For the text-containing cell, return its midpoint in (x, y) coordinate format. 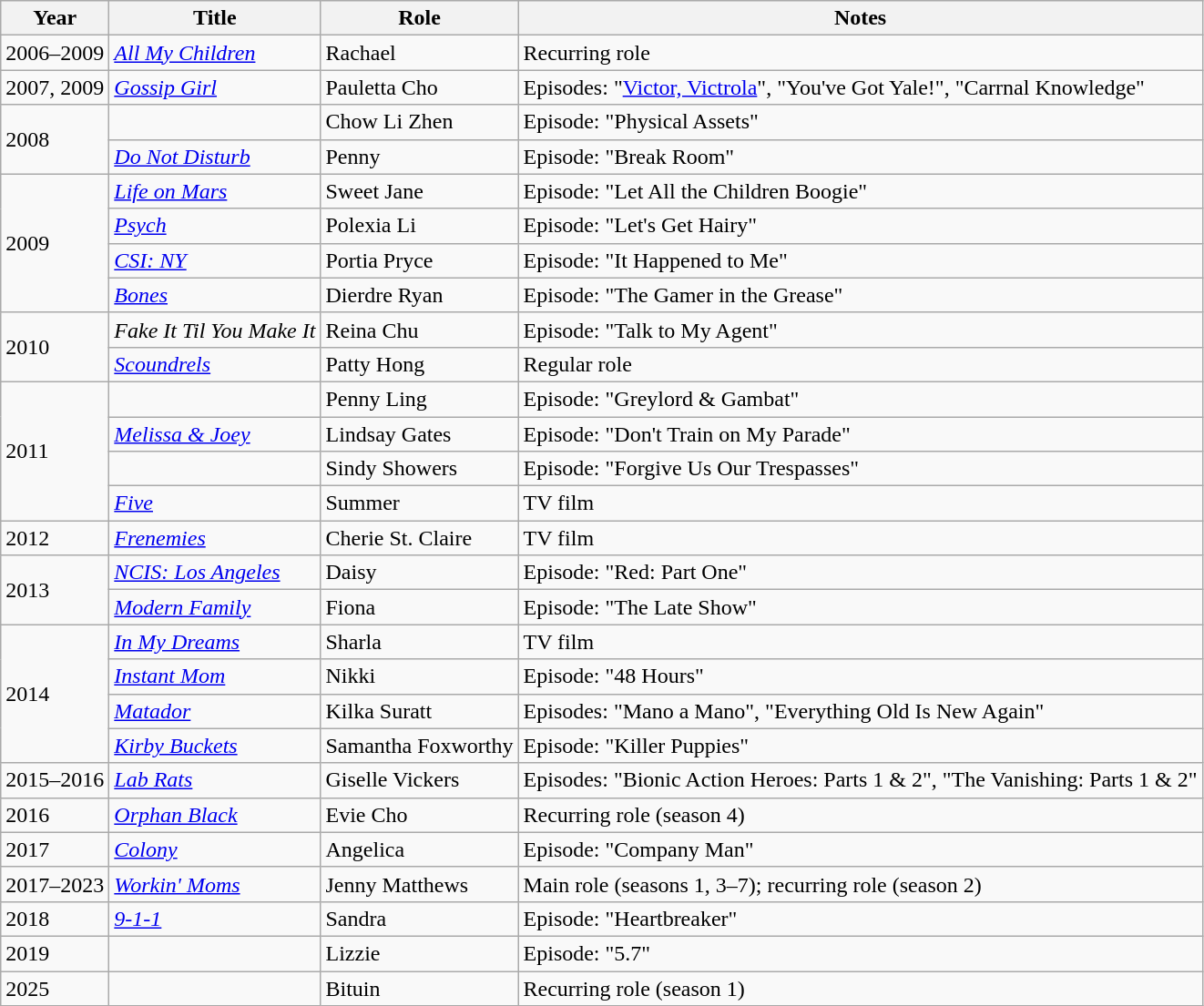
Episodes: "Mano a Mano", "Everything Old Is New Again" (860, 711)
Frenemies (215, 538)
Episode: "Forgive Us Our Trespasses" (860, 469)
2007, 2009 (55, 87)
Penny Ling (419, 399)
Life on Mars (215, 191)
Psych (215, 226)
Role (419, 18)
Recurring role (season 1) (860, 988)
Episode: "Break Room" (860, 157)
Giselle Vickers (419, 780)
Title (215, 18)
Sweet Jane (419, 191)
Sindy Showers (419, 469)
2011 (55, 451)
CSI: NY (215, 260)
NCIS: Los Angeles (215, 573)
2014 (55, 694)
Episodes: "Bionic Action Heroes: Parts 1 & 2", "The Vanishing: Parts 1 & 2" (860, 780)
Sandra (419, 919)
Chow Li Zhen (419, 122)
Episode: "Company Man" (860, 849)
Five (215, 503)
2016 (55, 815)
Evie Cho (419, 815)
Modern Family (215, 607)
Episode: "5.7" (860, 953)
Year (55, 18)
Episode: "Let All the Children Boogie" (860, 191)
Main role (seasons 1, 3–7); recurring role (season 2) (860, 884)
Sharla (419, 642)
Lab Rats (215, 780)
Episode: "Don't Train on My Parade" (860, 434)
Matador (215, 711)
Bituin (419, 988)
Episode: "Let's Get Hairy" (860, 226)
Patty Hong (419, 364)
Summer (419, 503)
Orphan Black (215, 815)
2017–2023 (55, 884)
Penny (419, 157)
Lizzie (419, 953)
2013 (55, 590)
Fiona (419, 607)
2019 (55, 953)
All My Children (215, 53)
Kirby Buckets (215, 746)
Do Not Disturb (215, 157)
Colony (215, 849)
Episode: "48 Hours" (860, 676)
Notes (860, 18)
Bones (215, 295)
Workin' Moms (215, 884)
Polexia Li (419, 226)
Episode: "Physical Assets" (860, 122)
Regular role (860, 364)
Recurring role (860, 53)
2012 (55, 538)
2015–2016 (55, 780)
Episode: "Killer Puppies" (860, 746)
Instant Mom (215, 676)
2008 (55, 139)
Episode: "It Happened to Me" (860, 260)
Episode: "Talk to My Agent" (860, 330)
Episode: "The Gamer in the Grease" (860, 295)
2018 (55, 919)
Rachael (419, 53)
Portia Pryce (419, 260)
Episode: "The Late Show" (860, 607)
Episodes: "Victor, Victrola", "You've Got Yale!", "Carrnal Knowledge" (860, 87)
Reina Chu (419, 330)
Jenny Matthews (419, 884)
2009 (55, 243)
9-1-1 (215, 919)
Gossip Girl (215, 87)
In My Dreams (215, 642)
Angelica (419, 849)
Fake It Til You Make It (215, 330)
Episode: "Heartbreaker" (860, 919)
Dierdre Ryan (419, 295)
Scoundrels (215, 364)
Pauletta Cho (419, 87)
Episode: "Red: Part One" (860, 573)
2025 (55, 988)
Melissa & Joey (215, 434)
2006–2009 (55, 53)
Recurring role (season 4) (860, 815)
2010 (55, 347)
Kilka Suratt (419, 711)
Samantha Foxworthy (419, 746)
Daisy (419, 573)
Lindsay Gates (419, 434)
Cherie St. Claire (419, 538)
Episode: "Greylord & Gambat" (860, 399)
2017 (55, 849)
Nikki (419, 676)
